Search for the cell housing the specified text and yield its [x, y] center coordinate. 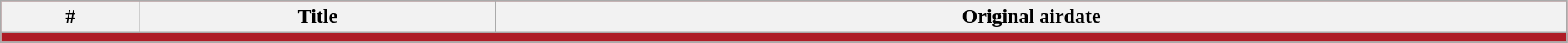
Original airdate [1031, 17]
# [70, 17]
Title [317, 17]
